Provide the (X, Y) coordinate of the cell's center where the given text is located.  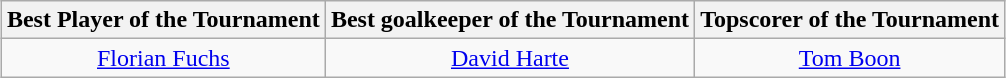
Best Player of the Tournament (163, 20)
David Harte (510, 58)
Topscorer of the Tournament (850, 20)
Tom Boon (850, 58)
Florian Fuchs (163, 58)
Best goalkeeper of the Tournament (510, 20)
